Return the [X, Y] coordinate for the center point of the cell that contains the specified text.  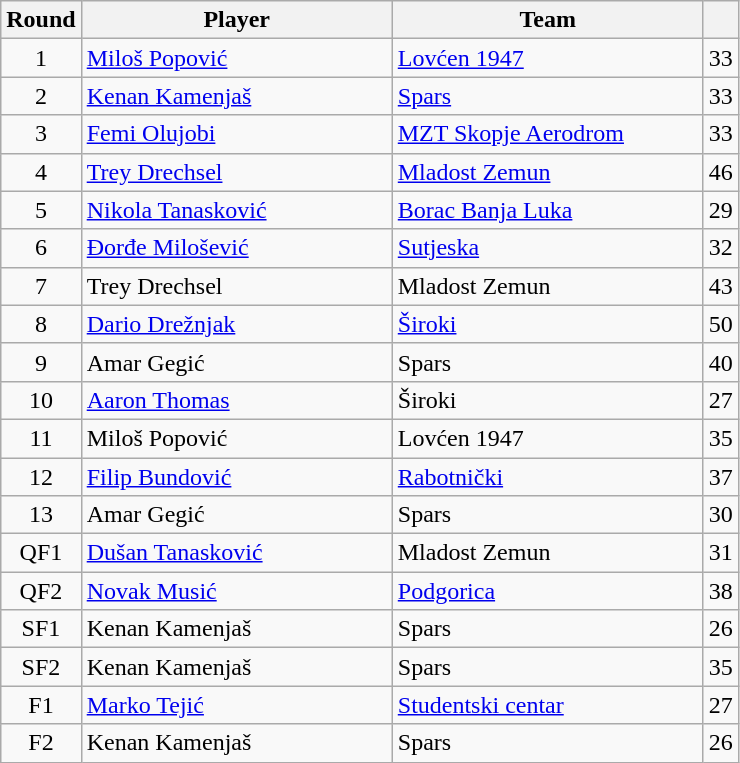
37 [720, 477]
F1 [41, 705]
MZT Skopje Aerodrom [548, 134]
6 [41, 248]
QF2 [41, 591]
38 [720, 591]
SF2 [41, 667]
Aaron Thomas [236, 400]
7 [41, 286]
30 [720, 515]
Studentski centar [548, 705]
2 [41, 96]
40 [720, 362]
31 [720, 553]
Player [236, 20]
10 [41, 400]
1 [41, 58]
9 [41, 362]
Rabotnički [548, 477]
50 [720, 324]
43 [720, 286]
4 [41, 172]
Marko Tejić [236, 705]
Femi Olujobi [236, 134]
32 [720, 248]
12 [41, 477]
Đorđe Milošević [236, 248]
Sutjeska [548, 248]
13 [41, 515]
8 [41, 324]
Nikola Tanasković [236, 210]
3 [41, 134]
Novak Musić [236, 591]
Podgorica [548, 591]
Dario Drežnjak [236, 324]
11 [41, 438]
SF1 [41, 629]
5 [41, 210]
Borac Banja Luka [548, 210]
Dušan Tanasković [236, 553]
Filip Bundović [236, 477]
29 [720, 210]
Team [548, 20]
QF1 [41, 553]
46 [720, 172]
Round [41, 20]
F2 [41, 743]
